Find where the given text appears and provide that cell's center as [x, y] coordinate. 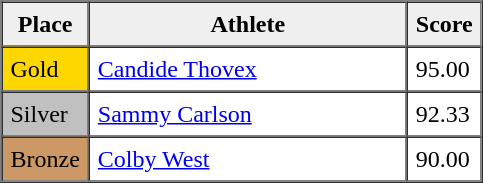
Candide Thovex [248, 68]
Silver [46, 114]
Gold [46, 68]
Sammy Carlson [248, 114]
Colby West [248, 158]
Place [46, 24]
92.33 [444, 114]
Score [444, 24]
95.00 [444, 68]
Bronze [46, 158]
90.00 [444, 158]
Athlete [248, 24]
